Provide the (x, y) coordinate of the cell's center where the given text is located.  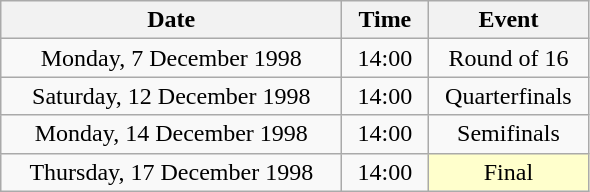
Time (385, 20)
Semifinals (508, 134)
Thursday, 17 December 1998 (172, 172)
Monday, 7 December 1998 (172, 58)
Round of 16 (508, 58)
Saturday, 12 December 1998 (172, 96)
Event (508, 20)
Quarterfinals (508, 96)
Date (172, 20)
Monday, 14 December 1998 (172, 134)
Final (508, 172)
